Capture the cell that displays the provided text and extract its (x, y) central coordinate. 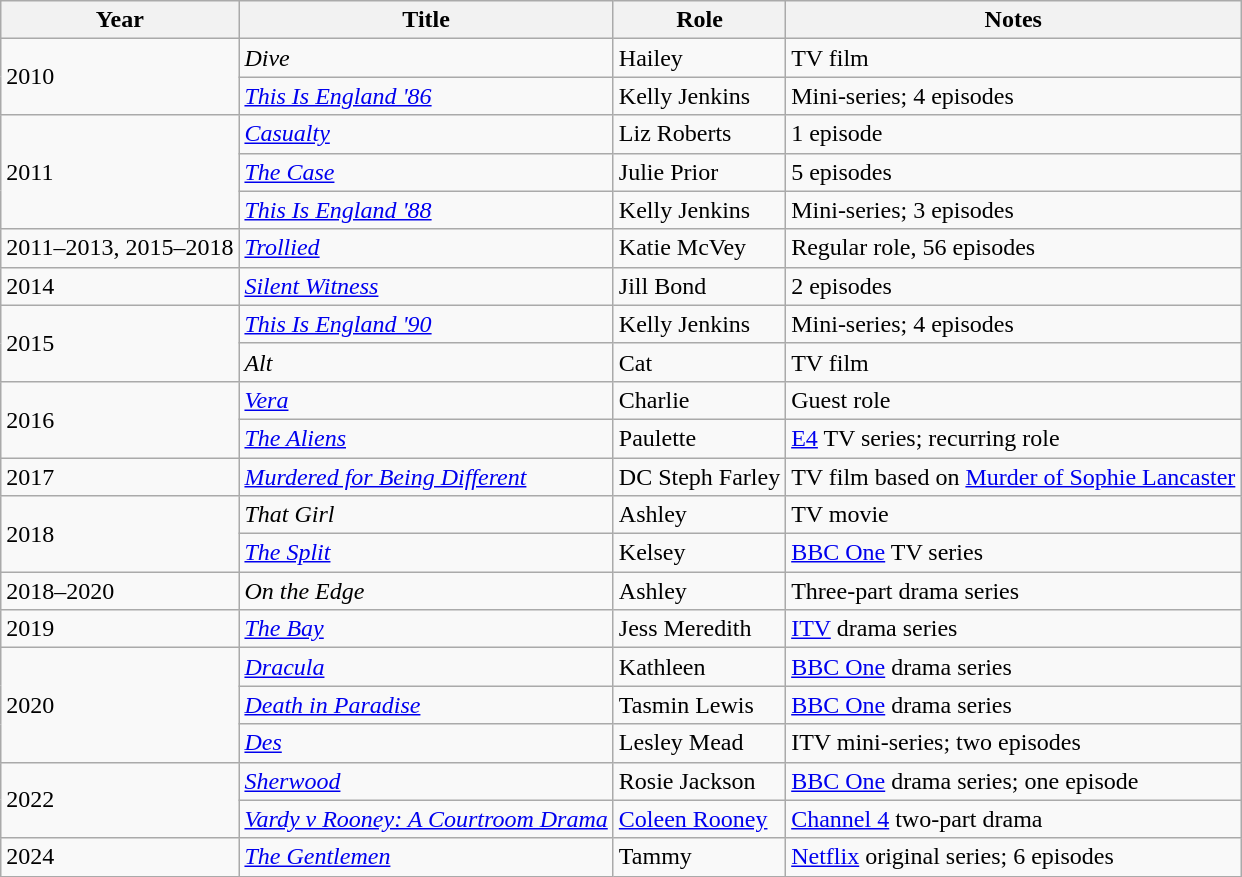
Three-part drama series (1014, 591)
2022 (120, 800)
ITV mini-series; two episodes (1014, 743)
Des (426, 743)
On the Edge (426, 591)
2015 (120, 343)
2018–2020 (120, 591)
Silent Witness (426, 286)
The Bay (426, 629)
Notes (1014, 20)
Dive (426, 58)
Kelsey (699, 553)
Hailey (699, 58)
Vardy v Rooney: A Courtroom Drama (426, 819)
Channel 4 two-part drama (1014, 819)
2 episodes (1014, 286)
Paulette (699, 438)
Rosie Jackson (699, 781)
Murdered for Being Different (426, 477)
Charlie (699, 400)
This Is England '86 (426, 96)
Liz Roberts (699, 134)
1 episode (1014, 134)
Casualty (426, 134)
Vera (426, 400)
Trollied (426, 248)
Sherwood (426, 781)
DC Steph Farley (699, 477)
Regular role, 56 episodes (1014, 248)
Kathleen (699, 667)
The Aliens (426, 438)
2011 (120, 172)
Tammy (699, 857)
Guest role (1014, 400)
BBC One TV series (1014, 553)
Coleen Rooney (699, 819)
Title (426, 20)
The Gentlemen (426, 857)
E4 TV series; recurring role (1014, 438)
2011–2013, 2015–2018 (120, 248)
TV movie (1014, 515)
The Case (426, 172)
2016 (120, 419)
The Split (426, 553)
Julie Prior (699, 172)
2019 (120, 629)
Jess Meredith (699, 629)
2017 (120, 477)
Netflix original series; 6 episodes (1014, 857)
5 episodes (1014, 172)
2024 (120, 857)
Katie McVey (699, 248)
Cat (699, 362)
Tasmin Lewis (699, 705)
BBC One drama series; one episode (1014, 781)
That Girl (426, 515)
Role (699, 20)
This Is England '90 (426, 324)
Dracula (426, 667)
2010 (120, 77)
Jill Bond (699, 286)
This Is England '88 (426, 210)
2018 (120, 534)
ITV drama series (1014, 629)
Alt (426, 362)
Lesley Mead (699, 743)
2020 (120, 705)
2014 (120, 286)
Year (120, 20)
Death in Paradise (426, 705)
TV film based on Murder of Sophie Lancaster (1014, 477)
Mini-series; 3 episodes (1014, 210)
